Scan for the cell matching the given text and deliver its [x, y] coordinate at center. 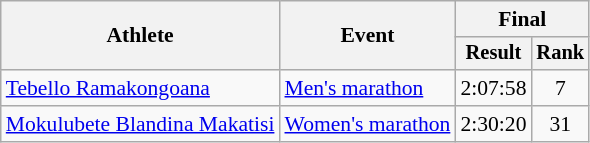
Event [367, 36]
Mokulubete Blandina Makatisi [140, 124]
Athlete [140, 36]
Men's marathon [367, 88]
Result [493, 54]
Final [522, 19]
31 [561, 124]
Women's marathon [367, 124]
7 [561, 88]
Tebello Ramakongoana [140, 88]
Rank [561, 54]
2:07:58 [493, 88]
2:30:20 [493, 124]
